Locate the cell with the specified text and output its (x, y) center coordinate. 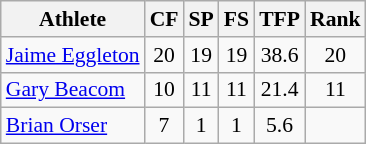
38.6 (280, 55)
TFP (280, 19)
Rank (336, 19)
Athlete (73, 19)
21.4 (280, 90)
SP (200, 19)
CF (164, 19)
Gary Beacom (73, 90)
7 (164, 126)
Jaime Eggleton (73, 55)
FS (236, 19)
10 (164, 90)
5.6 (280, 126)
Brian Orser (73, 126)
